Extract the (x, y) coordinate from the center of the cell holding the provided text.  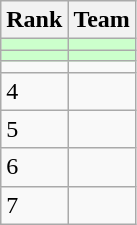
7 (34, 205)
Team (102, 20)
Rank (34, 20)
4 (34, 91)
6 (34, 167)
5 (34, 129)
